From the cell containing the given text, extract its center point as (x, y) coordinate. 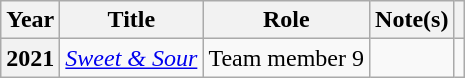
Title (132, 20)
Team member 9 (286, 58)
Role (286, 20)
Sweet & Sour (132, 58)
Note(s) (412, 20)
Year (30, 20)
2021 (30, 58)
